Pinpoint the cell where the given text exists, returning its [X, Y] midpoint coordinate. 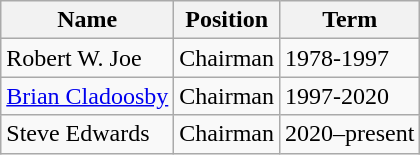
Position [227, 20]
1978-1997 [350, 58]
Brian Cladoosby [88, 96]
Name [88, 20]
Steve Edwards [88, 134]
2020–present [350, 134]
Term [350, 20]
Robert W. Joe [88, 58]
1997-2020 [350, 96]
